Output the [x, y] coordinate of the center of the cell containing the given text.  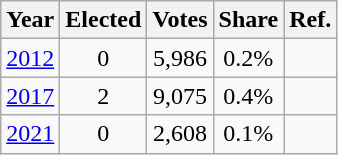
9,075 [180, 96]
2,608 [180, 134]
0.2% [248, 58]
Elected [104, 20]
0.1% [248, 134]
2012 [30, 58]
Votes [180, 20]
Ref. [310, 20]
2021 [30, 134]
0.4% [248, 96]
2 [104, 96]
2017 [30, 96]
5,986 [180, 58]
Year [30, 20]
Share [248, 20]
